Pinpoint the cell where the given text exists, returning its [x, y] midpoint coordinate. 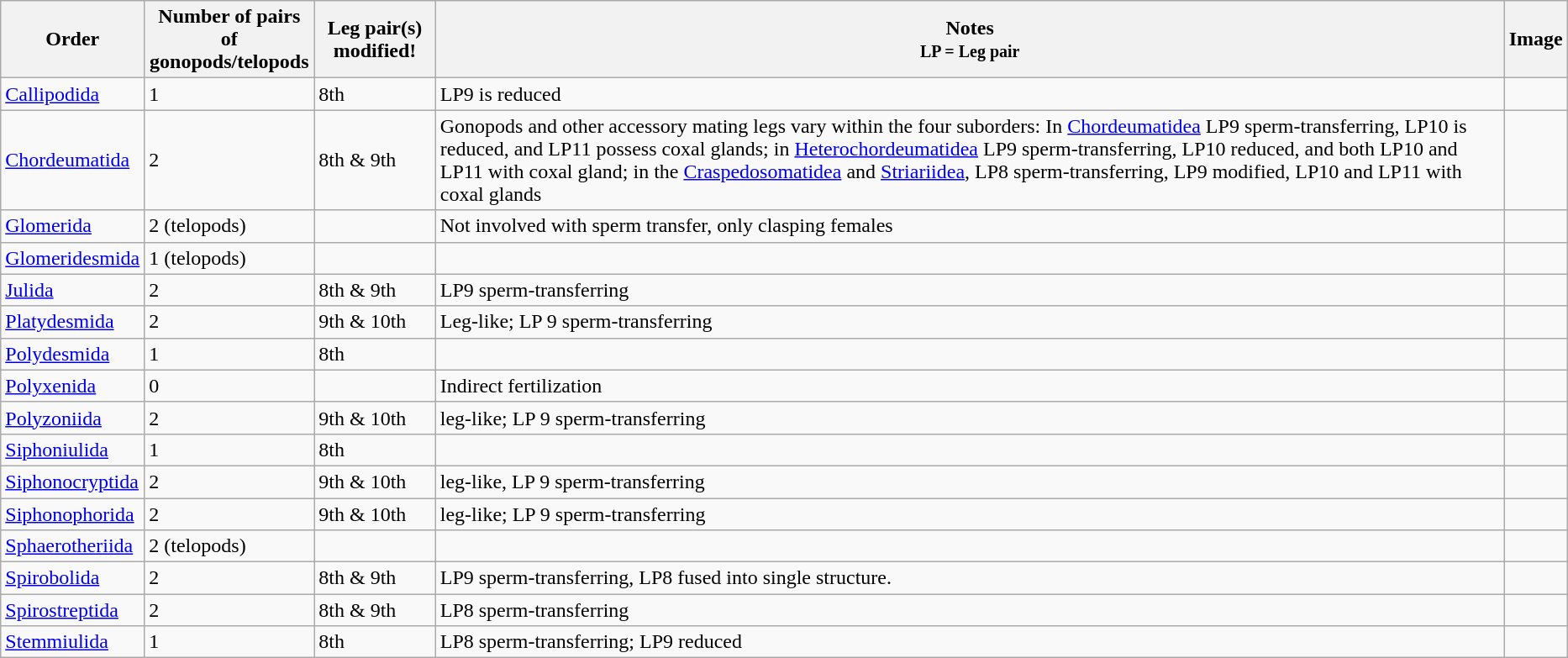
LP9 is reduced [970, 94]
Julida [72, 290]
Glomeridesmida [72, 258]
Siphoniulida [72, 450]
Polyxenida [72, 386]
Leg pair(s) modified! [375, 39]
LP8 sperm-transferring [970, 610]
Not involved with sperm transfer, only clasping females [970, 226]
Polydesmida [72, 354]
Platydesmida [72, 322]
LP9 sperm-transferring [970, 290]
NotesLP = Leg pair [970, 39]
Siphonocryptida [72, 482]
leg-like, LP 9 sperm-transferring [970, 482]
Siphonophorida [72, 513]
1 (telopods) [229, 258]
Sphaerotheriida [72, 546]
Polyzoniida [72, 418]
Stemmiulida [72, 642]
Leg-like; LP 9 sperm-transferring [970, 322]
Spirobolida [72, 578]
Spirostreptida [72, 610]
Order [72, 39]
Callipodida [72, 94]
Number of pairs of gonopods/telopods [229, 39]
LP8 sperm-transferring; LP9 reduced [970, 642]
Image [1536, 39]
Indirect fertilization [970, 386]
LP9 sperm-transferring, LP8 fused into single structure. [970, 578]
0 [229, 386]
Chordeumatida [72, 160]
Glomerida [72, 226]
